Return [X, Y] of the center of cell containing provided text 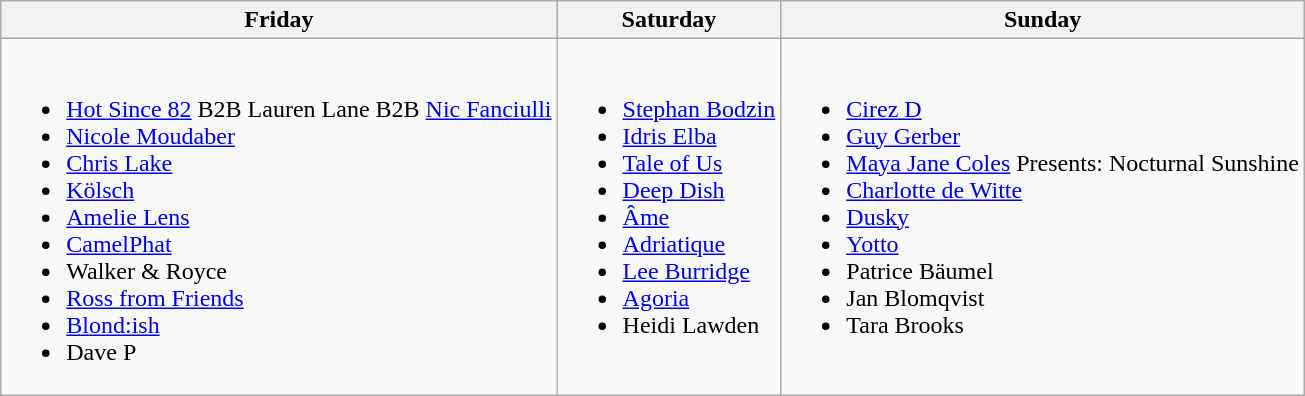
Cirez DGuy GerberMaya Jane Coles Presents: Nocturnal SunshineCharlotte de WitteDuskyYottoPatrice BäumelJan BlomqvistTara Brooks [1043, 217]
Hot Since 82 B2B Lauren Lane B2B Nic FanciulliNicole MoudaberChris LakeKölschAmelie LensCamelPhatWalker & RoyceRoss from FriendsBlond:ishDave P [279, 217]
Saturday [669, 20]
Sunday [1043, 20]
Friday [279, 20]
Stephan BodzinIdris ElbaTale of UsDeep DishÂmeAdriatiqueLee BurridgeAgoriaHeidi Lawden [669, 217]
